Pinpoint the cell where the given text exists, returning its (x, y) midpoint coordinate. 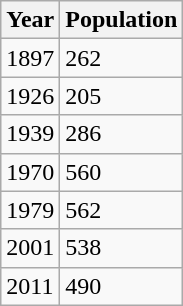
1979 (30, 210)
560 (122, 172)
1897 (30, 58)
205 (122, 96)
538 (122, 248)
1926 (30, 96)
1939 (30, 134)
Year (30, 20)
Population (122, 20)
2001 (30, 248)
1970 (30, 172)
286 (122, 134)
262 (122, 58)
490 (122, 286)
562 (122, 210)
2011 (30, 286)
